From the cell containing the given text, extract its center point as (x, y) coordinate. 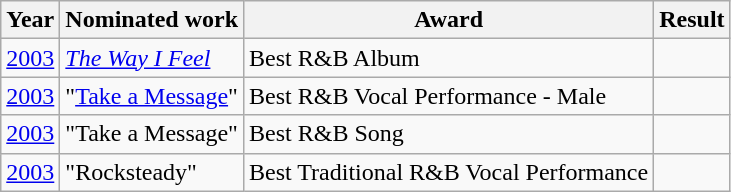
Award (449, 20)
The Way I Feel (152, 58)
"Rocksteady" (152, 172)
Nominated work (152, 20)
Result (692, 20)
Best R&B Vocal Performance - Male (449, 96)
Year (30, 20)
Best R&B Album (449, 58)
Best Traditional R&B Vocal Performance (449, 172)
Best R&B Song (449, 134)
